For the text-containing cell, return its midpoint in (X, Y) coordinate format. 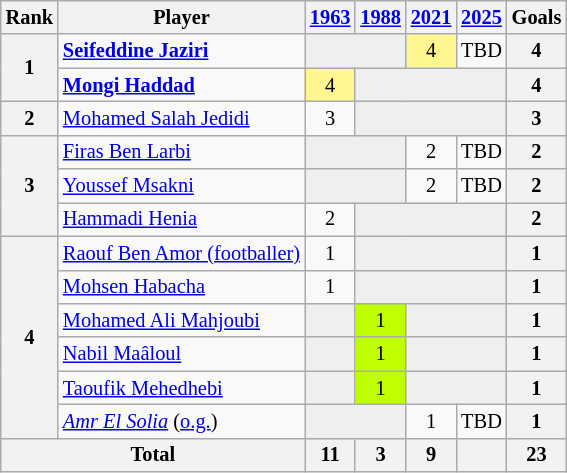
Goals (537, 17)
Rank (30, 17)
Total (153, 455)
Player (182, 17)
23 (537, 455)
Mohsen Habacha (182, 287)
Hammadi Henia (182, 219)
2021 (431, 17)
Youssef Msakni (182, 186)
2025 (481, 17)
Seifeddine Jaziri (182, 51)
Taoufik Mehedhebi (182, 388)
11 (330, 455)
Mongi Haddad (182, 85)
Firas Ben Larbi (182, 152)
1963 (330, 17)
Amr El Solia (o.g.) (182, 421)
Raouf Ben Amor (footballer) (182, 253)
9 (431, 455)
Nabil Maâloul (182, 354)
1988 (380, 17)
Mohamed Ali Mahjoubi (182, 320)
Mohamed Salah Jedidi (182, 118)
